Capture the cell that displays the provided text and extract its (x, y) central coordinate. 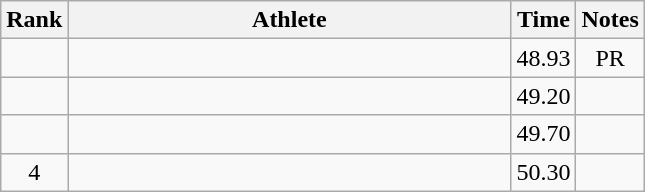
Notes (610, 20)
48.93 (544, 58)
PR (610, 58)
49.70 (544, 134)
Time (544, 20)
49.20 (544, 96)
4 (34, 172)
50.30 (544, 172)
Athlete (290, 20)
Rank (34, 20)
